Pinpoint the cell where the given text exists, returning its [x, y] midpoint coordinate. 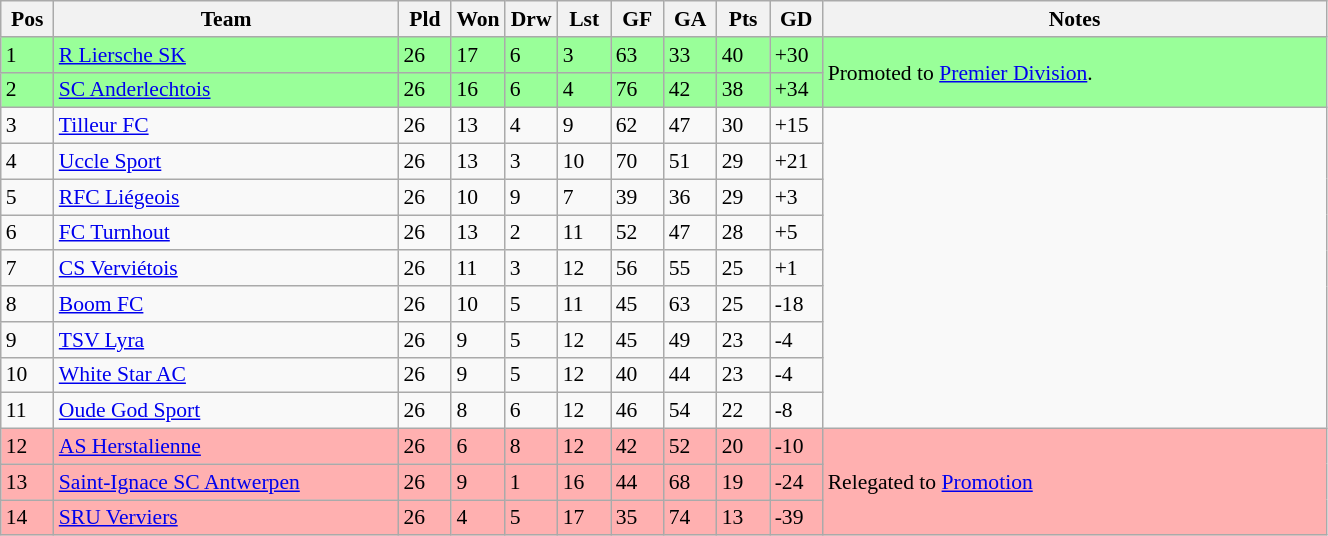
+5 [796, 233]
19 [744, 482]
39 [638, 197]
FC Turnhout [226, 233]
74 [690, 518]
62 [638, 126]
White Star AC [226, 375]
22 [744, 411]
Oude God Sport [226, 411]
Uccle Sport [226, 162]
Relegated to Promotion [1075, 482]
Drw [532, 19]
RFC Liégeois [226, 197]
-39 [796, 518]
Pos [28, 19]
+3 [796, 197]
33 [690, 55]
GA [690, 19]
56 [638, 269]
14 [28, 518]
51 [690, 162]
Tilleur FC [226, 126]
SRU Verviers [226, 518]
20 [744, 447]
+15 [796, 126]
SC Anderlechtois [226, 90]
Boom FC [226, 304]
38 [744, 90]
Lst [584, 19]
GF [638, 19]
GD [796, 19]
R Liersche SK [226, 55]
36 [690, 197]
-8 [796, 411]
55 [690, 269]
76 [638, 90]
Won [478, 19]
CS Verviétois [226, 269]
Notes [1075, 19]
Promoted to Premier Division. [1075, 72]
-24 [796, 482]
+30 [796, 55]
28 [744, 233]
Pts [744, 19]
Pld [424, 19]
+1 [796, 269]
TSV Lyra [226, 340]
AS Herstalienne [226, 447]
+34 [796, 90]
-18 [796, 304]
70 [638, 162]
30 [744, 126]
35 [638, 518]
46 [638, 411]
Saint-Ignace SC Antwerpen [226, 482]
49 [690, 340]
+21 [796, 162]
68 [690, 482]
54 [690, 411]
-10 [796, 447]
Team [226, 19]
